Locate the cell with the specified text and output its [x, y] center coordinate. 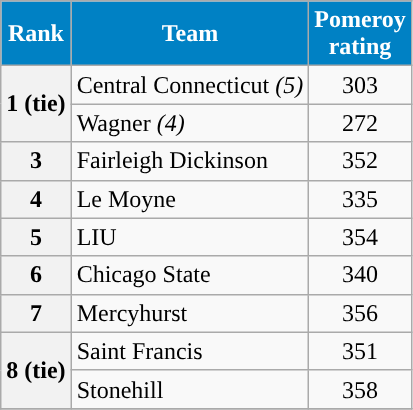
LIU [190, 237]
Wagner (4) [190, 123]
Stonehill [190, 389]
6 [36, 275]
Saint Francis [190, 351]
356 [360, 313]
272 [360, 123]
351 [360, 351]
Team [190, 34]
Rank [36, 34]
352 [360, 161]
7 [36, 313]
Chicago State [190, 275]
8 (tie) [36, 370]
3 [36, 161]
358 [360, 389]
Le Moyne [190, 199]
340 [360, 275]
5 [36, 237]
303 [360, 85]
Fairleigh Dickinson [190, 161]
335 [360, 199]
Pomeroyrating [360, 34]
354 [360, 237]
1 (tie) [36, 104]
Mercyhurst [190, 313]
Central Connecticut (5) [190, 85]
4 [36, 199]
